Find where the given text appears and provide that cell's center as (x, y) coordinate. 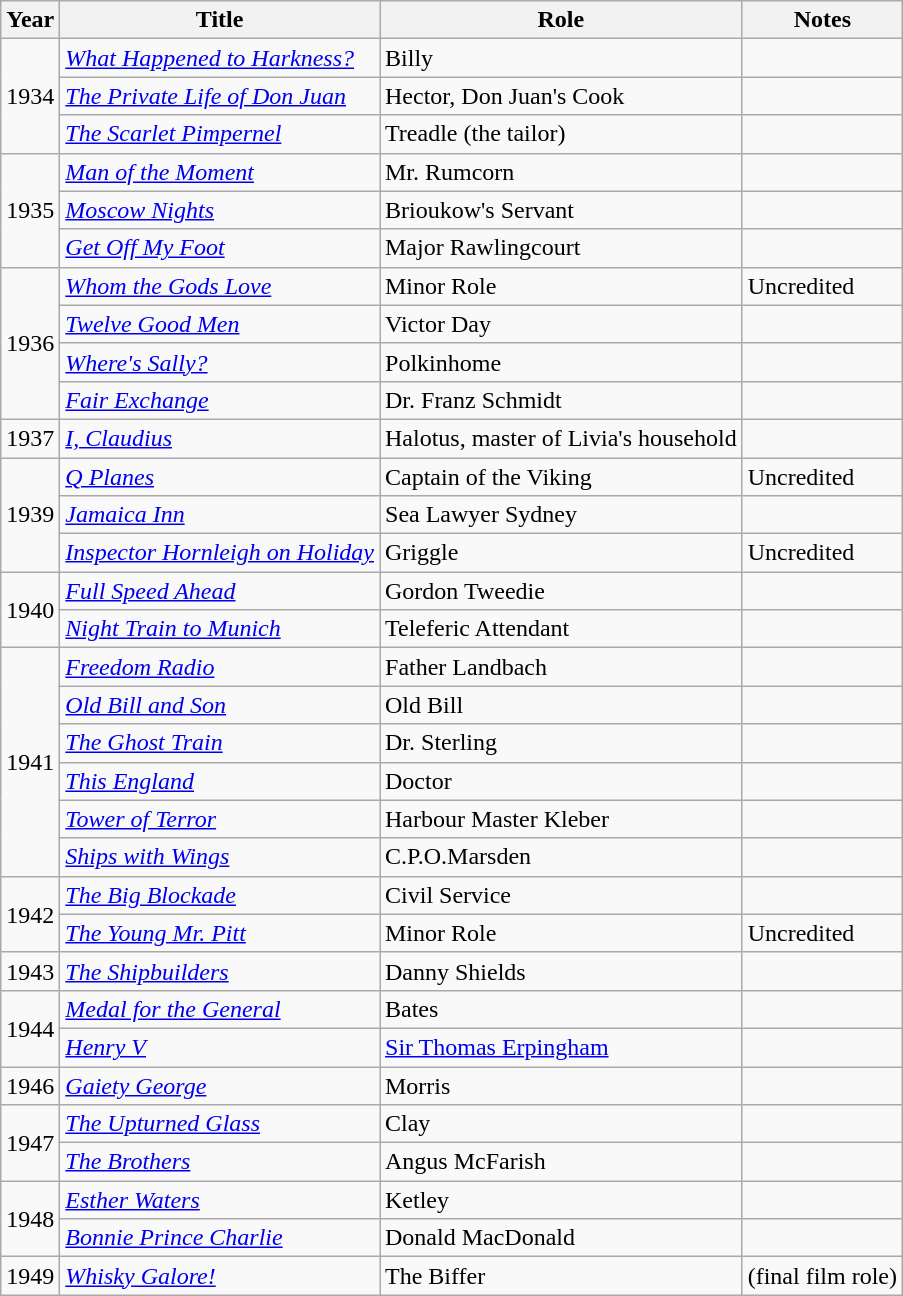
Morris (562, 1085)
Angus McFarish (562, 1162)
1935 (30, 210)
Freedom Radio (220, 667)
Gaiety George (220, 1085)
1942 (30, 914)
C.P.O.Marsden (562, 857)
What Happened to Harkness? (220, 58)
The Young Mr. Pitt (220, 933)
Get Off My Foot (220, 248)
1948 (30, 1219)
Moscow Nights (220, 210)
1934 (30, 96)
Donald MacDonald (562, 1238)
Griggle (562, 553)
This England (220, 781)
Bonnie Prince Charlie (220, 1238)
1949 (30, 1276)
Twelve Good Men (220, 324)
1943 (30, 971)
(final film role) (822, 1276)
Clay (562, 1124)
Danny Shields (562, 971)
Full Speed Ahead (220, 591)
1946 (30, 1085)
Man of the Moment (220, 172)
Halotus, master of Livia's household (562, 438)
1947 (30, 1143)
Gordon Tweedie (562, 591)
1944 (30, 1028)
Jamaica Inn (220, 515)
Ketley (562, 1200)
Father Landbach (562, 667)
1941 (30, 762)
Inspector Hornleigh on Holiday (220, 553)
Mr. Rumcorn (562, 172)
Old Bill and Son (220, 705)
Teleferic Attendant (562, 629)
Medal for the General (220, 1009)
Old Bill (562, 705)
The Scarlet Pimpernel (220, 134)
Fair Exchange (220, 400)
Billy (562, 58)
Role (562, 20)
Hector, Don Juan's Cook (562, 96)
Notes (822, 20)
1936 (30, 343)
The Private Life of Don Juan (220, 96)
Henry V (220, 1047)
Year (30, 20)
1939 (30, 515)
Title (220, 20)
Q Planes (220, 477)
Major Rawlingcourt (562, 248)
Dr. Sterling (562, 743)
Sir Thomas Erpingham (562, 1047)
1940 (30, 610)
Where's Sally? (220, 362)
Night Train to Munich (220, 629)
Treadle (the tailor) (562, 134)
1937 (30, 438)
The Biffer (562, 1276)
Whom the Gods Love (220, 286)
Victor Day (562, 324)
Esther Waters (220, 1200)
Civil Service (562, 895)
Sea Lawyer Sydney (562, 515)
Doctor (562, 781)
Bates (562, 1009)
The Big Blockade (220, 895)
Dr. Franz Schmidt (562, 400)
I, Claudius (220, 438)
The Shipbuilders (220, 971)
Harbour Master Kleber (562, 819)
Ships with Wings (220, 857)
Tower of Terror (220, 819)
The Upturned Glass (220, 1124)
The Brothers (220, 1162)
The Ghost Train (220, 743)
Captain of the Viking (562, 477)
Polkinhome (562, 362)
Whisky Galore! (220, 1276)
Brioukow's Servant (562, 210)
